Return the [X, Y] coordinate for the center point of the cell that contains the specified text.  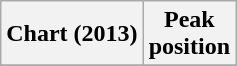
Chart (2013) [72, 34]
Peakposition [189, 34]
